From the cell containing the given text, extract its center point as (x, y) coordinate. 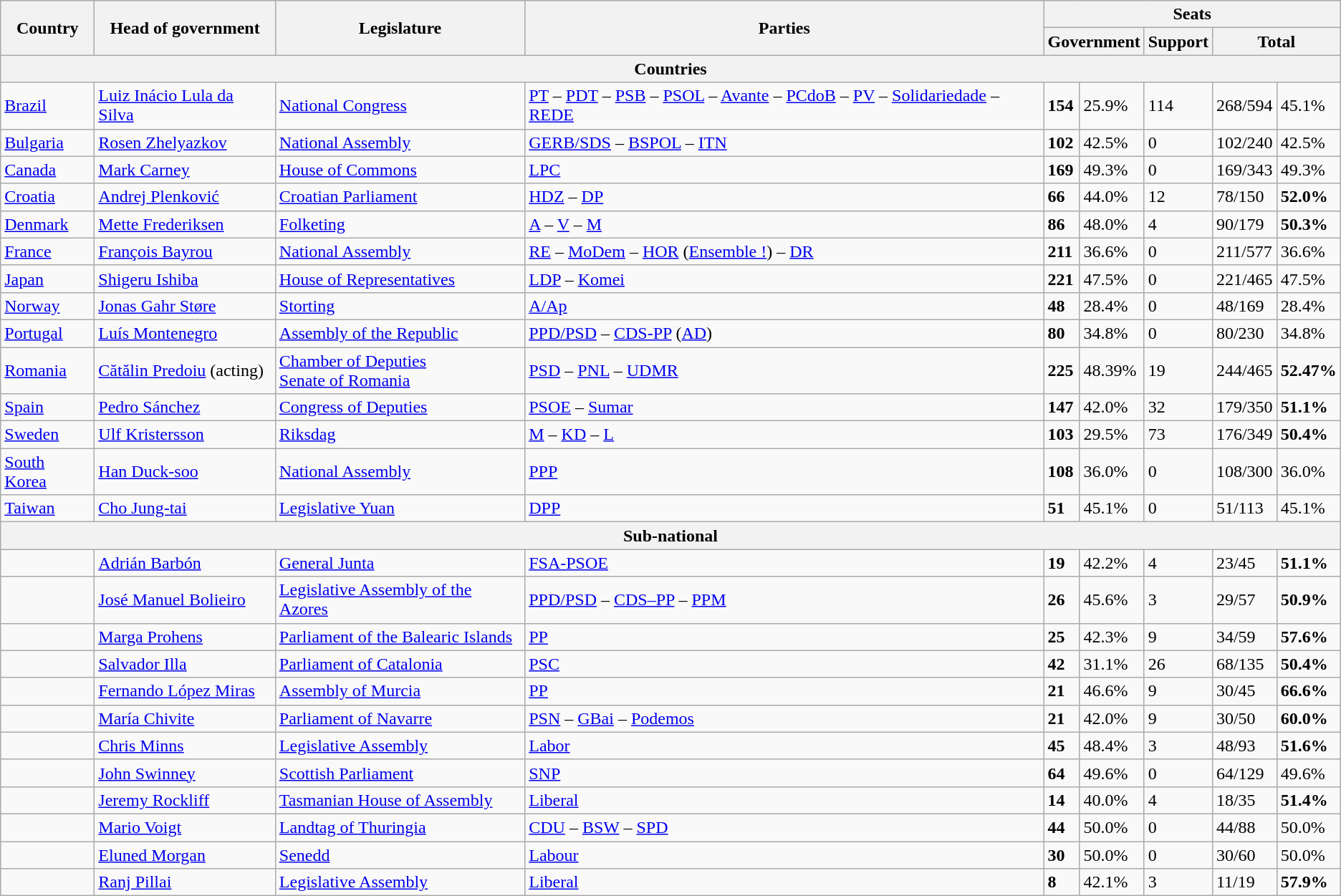
Ulf Kristersson (185, 435)
LDP – Komei (784, 279)
45.6% (1112, 600)
Sub-national (670, 536)
PPD/PSD – CDS–PP – PPM (784, 600)
Support (1178, 42)
176/349 (1244, 435)
Cho Jung-tai (185, 509)
42 (1062, 664)
Mark Carney (185, 170)
Canada (47, 170)
Sweden (47, 435)
108/300 (1244, 471)
Ranj Pillai (185, 882)
François Bayrou (185, 251)
Jonas Gahr Støre (185, 306)
30 (1062, 854)
Countries (670, 69)
221 (1062, 279)
Han Duck-soo (185, 471)
Parties (784, 28)
169/343 (1244, 170)
Total (1277, 42)
8 (1062, 882)
66 (1062, 197)
Taiwan (47, 509)
PT – PDT – PSB – PSOL – Avante – PCdoB – PV – Solidariedade – REDE (784, 106)
Labor (784, 746)
11/19 (1244, 882)
South Korea (47, 471)
M – KD – L (784, 435)
30/45 (1244, 691)
Norway (47, 306)
Eluned Morgan (185, 854)
12 (1178, 197)
Seats (1192, 14)
Storting (400, 306)
Mette Frederiksen (185, 224)
52.0% (1308, 197)
44.0% (1112, 197)
40.0% (1112, 800)
HDZ – DP (784, 197)
30/50 (1244, 718)
France (47, 251)
GERB/SDS – BSPOL – ITN (784, 143)
Legislature (400, 28)
44/88 (1244, 827)
LPC (784, 170)
PPP (784, 471)
Luís Montenegro (185, 333)
Government (1094, 42)
80 (1062, 333)
A/Ap (784, 306)
25 (1062, 637)
32 (1178, 408)
Congress of Deputies (400, 408)
María Chivite (185, 718)
48.0% (1112, 224)
Country (47, 28)
211 (1062, 251)
46.6% (1112, 691)
Senedd (400, 854)
29/57 (1244, 600)
Fernando López Miras (185, 691)
Scottish Parliament (400, 773)
Jeremy Rockliff (185, 800)
50.9% (1308, 600)
Labour (784, 854)
Mario Voigt (185, 827)
Croatia (47, 197)
57.9% (1308, 882)
29.5% (1112, 435)
John Swinney (185, 773)
DPP (784, 509)
House of Commons (400, 170)
169 (1062, 170)
51.6% (1308, 746)
48 (1062, 306)
Parliament of the Balearic Islands (400, 637)
Portugal (47, 333)
102/240 (1244, 143)
73 (1178, 435)
PPD/PSD – CDS-PP (AD) (784, 333)
Folketing (400, 224)
18/35 (1244, 800)
Croatian Parliament (400, 197)
108 (1062, 471)
Assembly of the Republic (400, 333)
102 (1062, 143)
244/465 (1244, 370)
42.3% (1112, 637)
Marga Prohens (185, 637)
34/59 (1244, 637)
86 (1062, 224)
Legislative Assembly of the Azores (400, 600)
25.9% (1112, 106)
80/230 (1244, 333)
221/465 (1244, 279)
CDU – BSW – SPD (784, 827)
Cătălin Predoiu (acting) (185, 370)
Tasmanian House of Assembly (400, 800)
45 (1062, 746)
48.4% (1112, 746)
PSN – GBai – Podemos (784, 718)
Rosen Zhelyazkov (185, 143)
Spain (47, 408)
48/93 (1244, 746)
Pedro Sánchez (185, 408)
103 (1062, 435)
Bulgaria (47, 143)
Chris Minns (185, 746)
66.6% (1308, 691)
Parliament of Catalonia (400, 664)
52.47% (1308, 370)
51.4% (1308, 800)
RE – MoDem – HOR (Ensemble !) – DR (784, 251)
Brazil (47, 106)
Andrej Plenković (185, 197)
FSA-PSOE (784, 563)
51 (1062, 509)
23/45 (1244, 563)
225 (1062, 370)
General Junta (400, 563)
Chamber of DeputiesSenate of Romania (400, 370)
A – V – M (784, 224)
14 (1062, 800)
44 (1062, 827)
PSD – PNL – UDMR (784, 370)
30/60 (1244, 854)
51/113 (1244, 509)
57.6% (1308, 637)
Luiz Inácio Lula da Silva (185, 106)
114 (1178, 106)
House of Representatives (400, 279)
211/577 (1244, 251)
Riksdag (400, 435)
78/150 (1244, 197)
64/129 (1244, 773)
50.3% (1308, 224)
31.1% (1112, 664)
PSOE – Sumar (784, 408)
Assembly of Murcia (400, 691)
179/350 (1244, 408)
42.2% (1112, 563)
60.0% (1308, 718)
Head of government (185, 28)
48/169 (1244, 306)
48.39% (1112, 370)
147 (1062, 408)
Denmark (47, 224)
Landtag of Thuringia (400, 827)
Parliament of Navarre (400, 718)
Japan (47, 279)
154 (1062, 106)
SNP (784, 773)
Legislative Yuan (400, 509)
Adrián Barbón (185, 563)
National Congress (400, 106)
PSC (784, 664)
268/594 (1244, 106)
64 (1062, 773)
90/179 (1244, 224)
Salvador Illa (185, 664)
José Manuel Bolieiro (185, 600)
Romania (47, 370)
Shigeru Ishiba (185, 279)
42.1% (1112, 882)
68/135 (1244, 664)
